Scan for the cell matching the given text and deliver its (X, Y) coordinate at center. 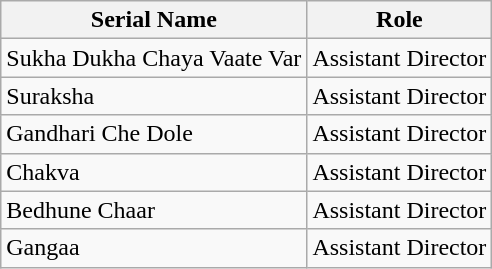
Role (400, 20)
Suraksha (154, 96)
Gangaa (154, 248)
Sukha Dukha Chaya Vaate Var (154, 58)
Chakva (154, 172)
Bedhune Chaar (154, 210)
Serial Name (154, 20)
Gandhari Che Dole (154, 134)
